From the cell containing the given text, extract its center point as [X, Y] coordinate. 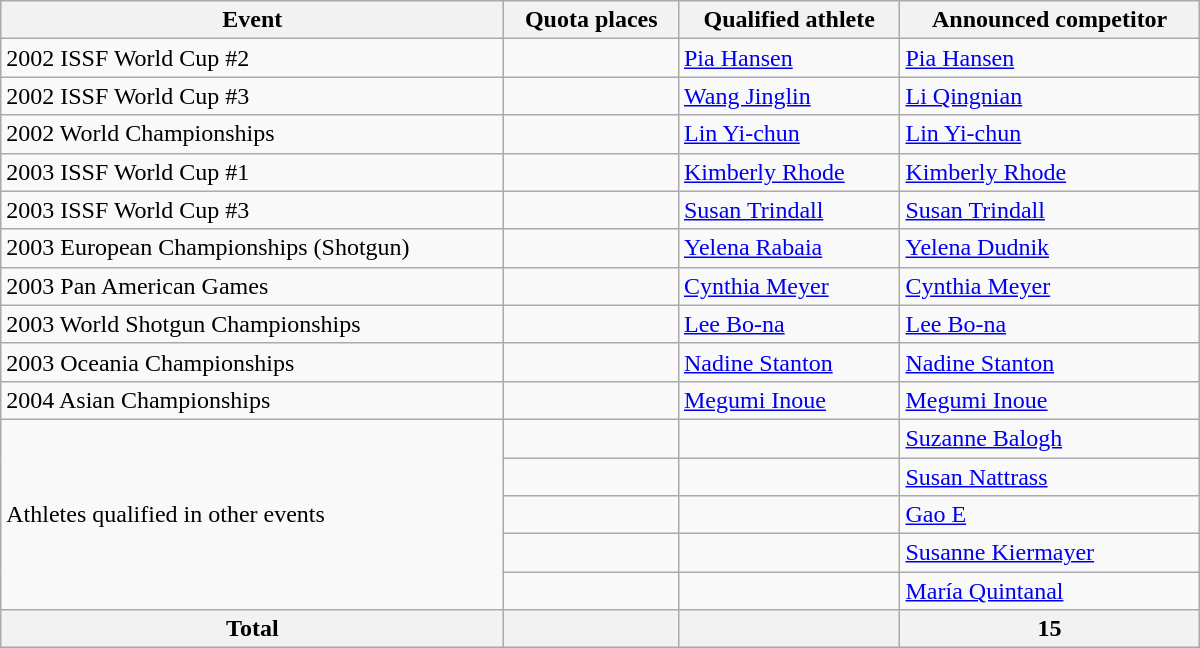
2003 European Championships (Shotgun) [252, 248]
Yelena Rabaia [788, 248]
2003 Pan American Games [252, 286]
Announced competitor [1050, 20]
2003 Oceania Championships [252, 362]
2003 World Shotgun Championships [252, 324]
Susanne Kiermayer [1050, 553]
Event [252, 20]
2002 ISSF World Cup #2 [252, 58]
15 [1050, 629]
María Quintanal [1050, 591]
2002 World Championships [252, 134]
Gao E [1050, 515]
2004 Asian Championships [252, 400]
Li Qingnian [1050, 96]
2003 ISSF World Cup #1 [252, 172]
Quota places [592, 20]
2002 ISSF World Cup #3 [252, 96]
2003 ISSF World Cup #3 [252, 210]
Suzanne Balogh [1050, 438]
Wang Jinglin [788, 96]
Yelena Dudnik [1050, 248]
Qualified athlete [788, 20]
Susan Nattrass [1050, 477]
Total [252, 629]
Athletes qualified in other events [252, 514]
